Scan for the cell matching the given text and deliver its (X, Y) coordinate at center. 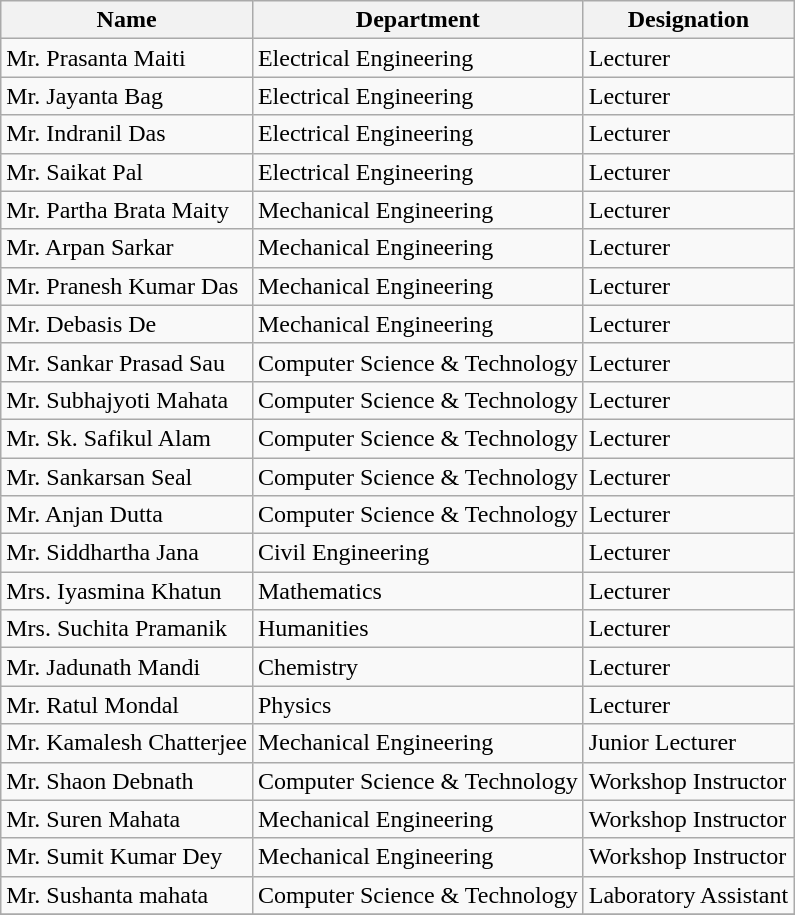
Civil Engineering (418, 553)
Mr. Indranil Das (127, 134)
Mr. Jadunath Mandi (127, 667)
Humanities (418, 629)
Mr. Saikat Pal (127, 172)
Mr. Pranesh Kumar Das (127, 286)
Junior Lecturer (688, 743)
Department (418, 20)
Mr. Sk. Safikul Alam (127, 438)
Chemistry (418, 667)
Mathematics (418, 591)
Mr. Anjan Dutta (127, 515)
Mrs. Iyasmina Khatun (127, 591)
Mr. Jayanta Bag (127, 96)
Mr. Debasis De (127, 324)
Mr. Kamalesh Chatterjee (127, 743)
Mr. Siddhartha Jana (127, 553)
Mr. Sankarsan Seal (127, 477)
Mr. Prasanta Maiti (127, 58)
Name (127, 20)
Mr. Subhajyoti Mahata (127, 400)
Mr. Partha Brata Maity (127, 210)
Designation (688, 20)
Mr. Ratul Mondal (127, 705)
Physics (418, 705)
Mr. Arpan Sarkar (127, 248)
Mrs. Suchita Pramanik (127, 629)
Mr. Sankar Prasad Sau (127, 362)
Mr. Sushanta mahata (127, 895)
Mr. Shaon Debnath (127, 781)
Mr. Suren Mahata (127, 819)
Mr. Sumit Kumar Dey (127, 857)
Laboratory Assistant (688, 895)
